Scan for the cell matching the given text and deliver its [X, Y] coordinate at center. 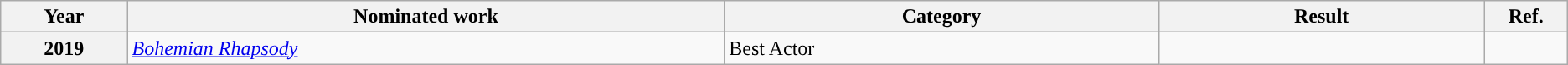
Nominated work [426, 17]
Year [64, 17]
Best Actor [941, 48]
2019 [64, 48]
Bohemian Rhapsody [426, 48]
Result [1322, 17]
Category [941, 17]
Ref. [1526, 17]
